Extract the [x, y] coordinate from the center of the cell holding the provided text.  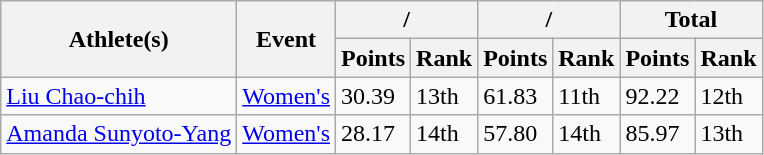
57.80 [516, 134]
Event [286, 39]
11th [586, 96]
Athlete(s) [119, 39]
61.83 [516, 96]
Amanda Sunyoto-Yang [119, 134]
Total [691, 20]
85.97 [658, 134]
12th [728, 96]
28.17 [374, 134]
30.39 [374, 96]
92.22 [658, 96]
Liu Chao-chih [119, 96]
